Pinpoint the cell where the given text exists, returning its [x, y] midpoint coordinate. 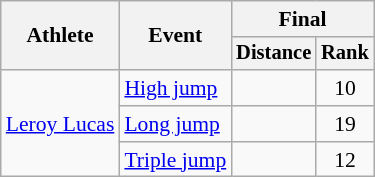
Athlete [60, 36]
Event [175, 36]
Leroy Lucas [60, 124]
Rank [345, 54]
High jump [175, 88]
19 [345, 124]
Long jump [175, 124]
Distance [274, 54]
10 [345, 88]
Final [302, 19]
